Scan for the cell matching the given text and deliver its (x, y) coordinate at center. 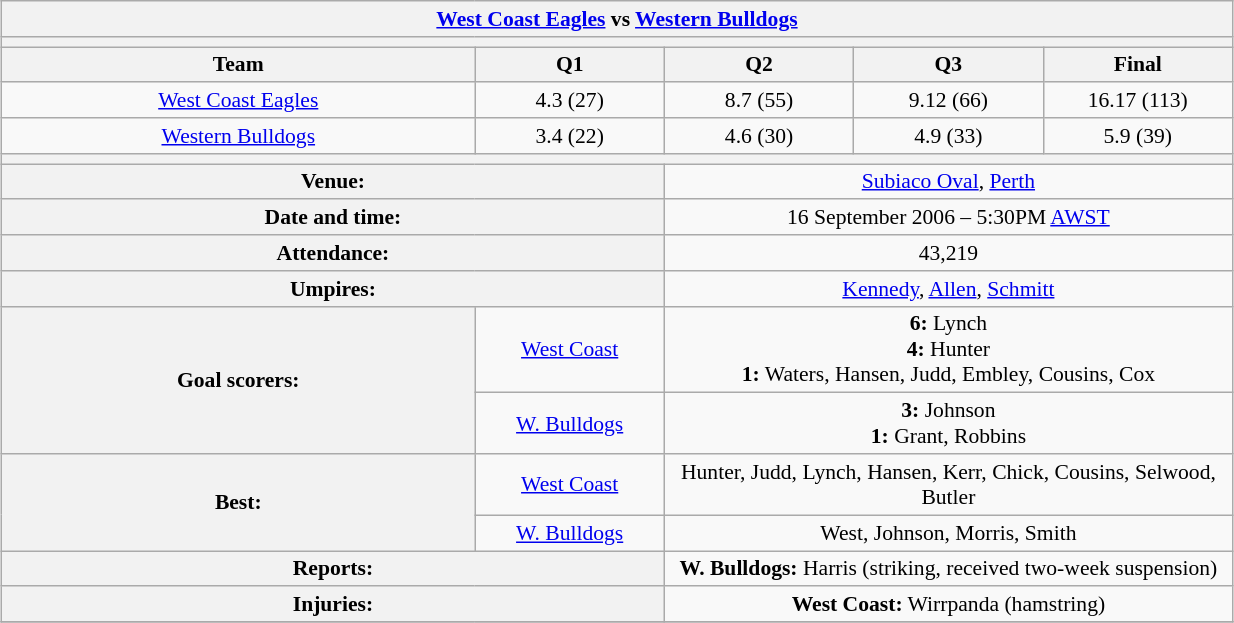
Final (1138, 65)
Reports: (334, 569)
Attendance: (334, 253)
Goal scorers: (238, 380)
Team (238, 65)
Q1 (570, 65)
Western Bulldogs (238, 136)
Venue: (334, 182)
West Coast Eagles (238, 101)
Best: (238, 502)
Q3 (948, 65)
4.6 (30) (758, 136)
West, Johnson, Morris, Smith (948, 533)
Umpires: (334, 289)
Injuries: (334, 605)
43,219 (948, 253)
Date and time: (334, 218)
3: Johnson1: Grant, Robbins (948, 424)
4.9 (33) (948, 136)
Subiaco Oval, Perth (948, 182)
4.3 (27) (570, 101)
Hunter, Judd, Lynch, Hansen, Kerr, Chick, Cousins, Selwood, Butler (948, 484)
Kennedy, Allen, Schmitt (948, 289)
West Coast Eagles vs Western Bulldogs (618, 19)
3.4 (22) (570, 136)
8.7 (55) (758, 101)
16 September 2006 – 5:30PM AWST (948, 218)
6: Lynch4: Hunter1: Waters, Hansen, Judd, Embley, Cousins, Cox (948, 350)
Q2 (758, 65)
9.12 (66) (948, 101)
W. Bulldogs: Harris (striking, received two-week suspension) (948, 569)
5.9 (39) (1138, 136)
16.17 (113) (1138, 101)
West Coast: Wirrpanda (hamstring) (948, 605)
